Return [x, y] of the center of cell containing provided text 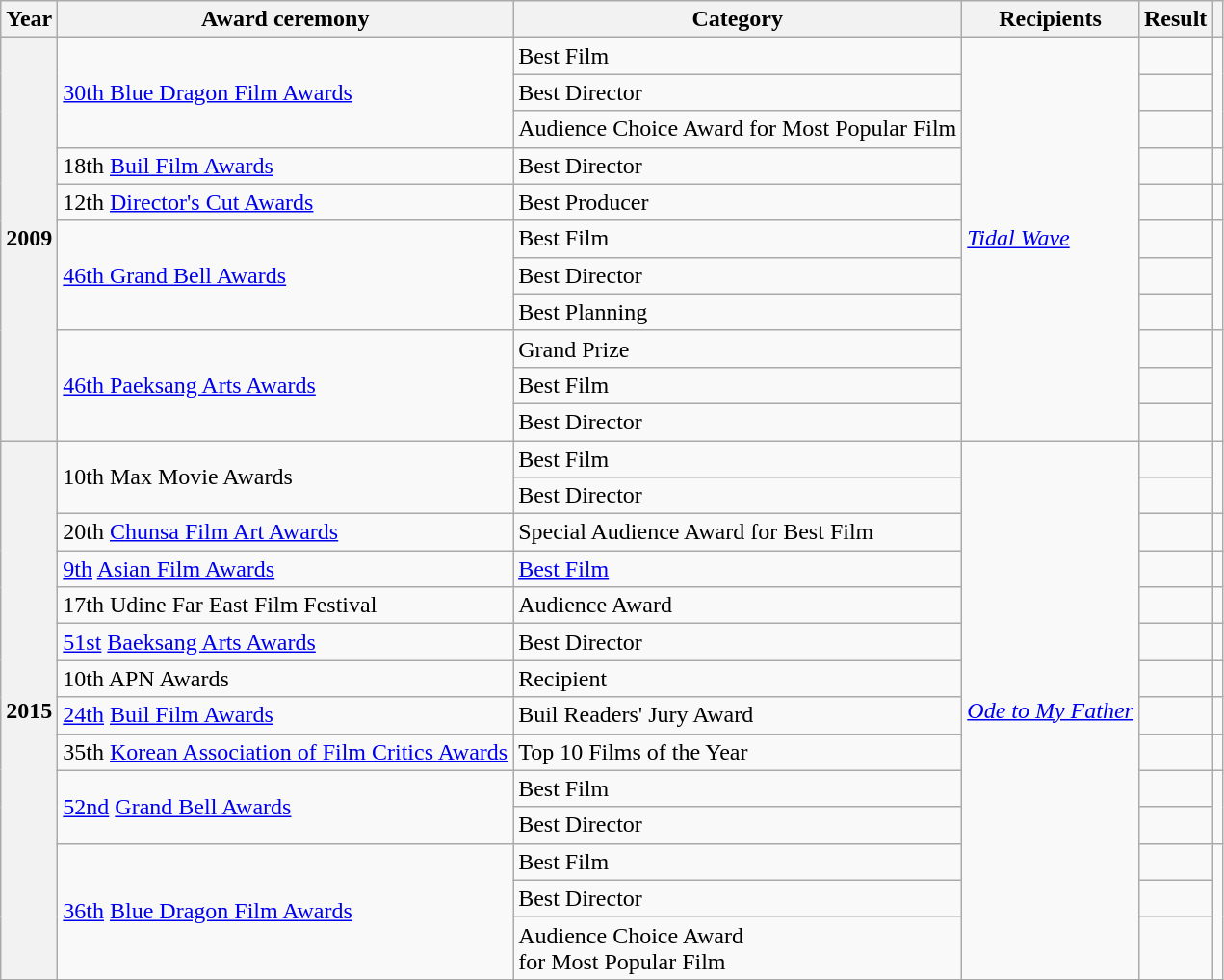
46th Grand Bell Awards [285, 275]
Grand Prize [738, 348]
Award ceremony [285, 19]
Audience Award [738, 606]
2015 [29, 710]
Special Audience Award for Best Film [738, 532]
Ode to My Father [1051, 710]
36th Blue Dragon Film Awards [285, 911]
Recipient [738, 679]
35th Korean Association of Film Critics Awards [285, 752]
Year [29, 19]
30th Blue Dragon Film Awards [285, 92]
Recipients [1051, 19]
Buil Readers' Jury Award [738, 715]
18th Buil Film Awards [285, 166]
10th APN Awards [285, 679]
51st Baeksang Arts Awards [285, 642]
52nd Grand Bell Awards [285, 807]
9th Asian Film Awards [285, 569]
Result [1175, 19]
2009 [29, 239]
Tidal Wave [1051, 239]
Top 10 Films of the Year [738, 752]
12th Director's Cut Awards [285, 202]
10th Max Movie Awards [285, 477]
24th Buil Film Awards [285, 715]
Category [738, 19]
Best Producer [738, 202]
17th Udine Far East Film Festival [285, 606]
20th Chunsa Film Art Awards [285, 532]
46th Paeksang Arts Awards [285, 385]
Best Planning [738, 312]
